Locate the cell with the specified text and output its [X, Y] center coordinate. 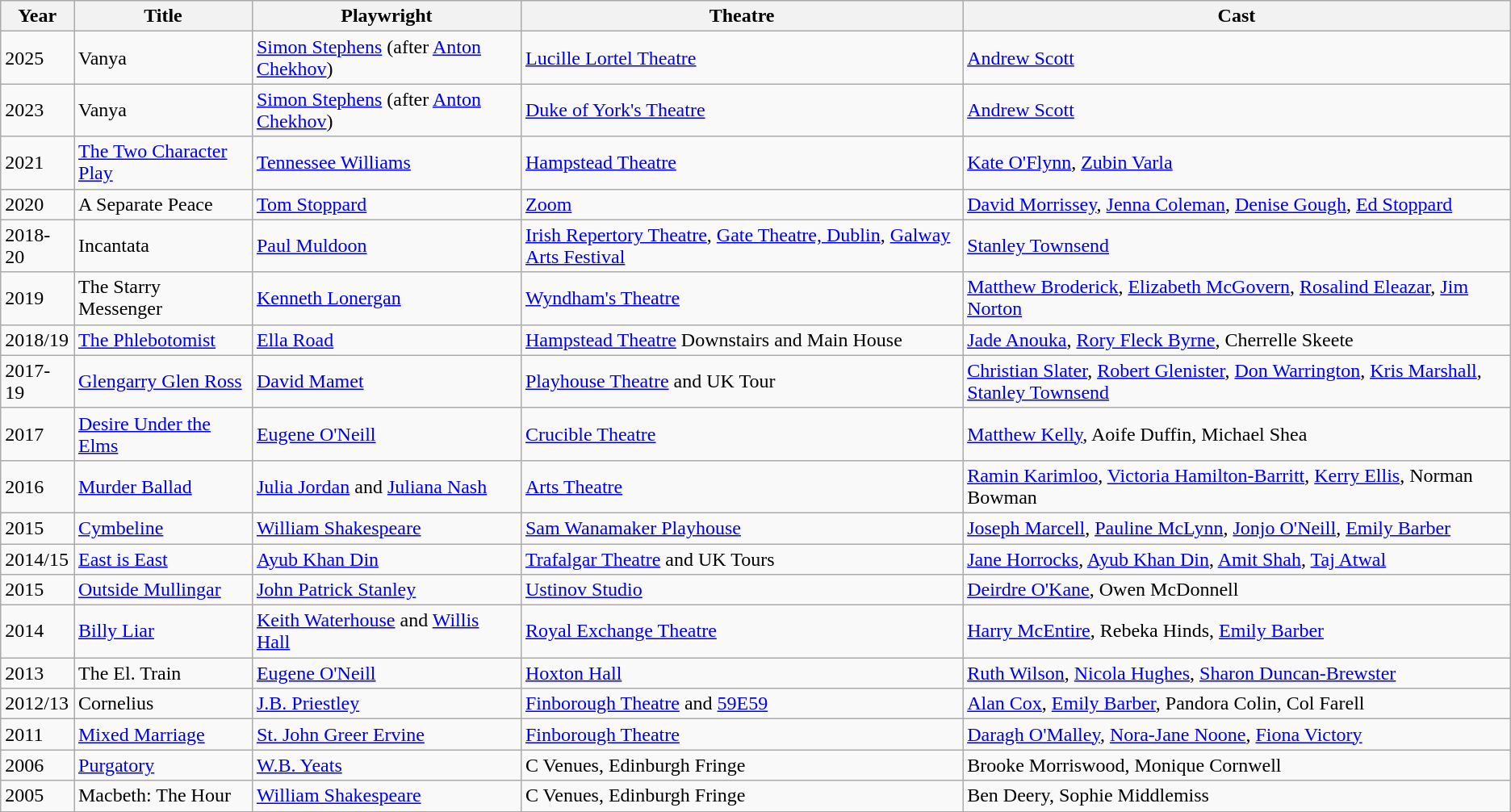
Ben Deery, Sophie Middlemiss [1237, 796]
Royal Exchange Theatre [741, 631]
Incantata [163, 245]
The El. Train [163, 673]
Brooke Morriswood, Monique Cornwell [1237, 765]
2025 [37, 58]
Trafalgar Theatre and UK Tours [741, 559]
East is East [163, 559]
Ustinov Studio [741, 590]
2018-20 [37, 245]
Keith Waterhouse and Willis Hall [386, 631]
Ruth Wilson, Nicola Hughes, Sharon Duncan-Brewster [1237, 673]
2023 [37, 110]
Jade Anouka, Rory Fleck Byrne, Cherrelle Skeete [1237, 340]
Matthew Broderick, Elizabeth McGovern, Rosalind Eleazar, Jim Norton [1237, 299]
Title [163, 16]
David Morrissey, Jenna Coleman, Denise Gough, Ed Stoppard [1237, 204]
Tom Stoppard [386, 204]
2020 [37, 204]
Ella Road [386, 340]
Alan Cox, Emily Barber, Pandora Colin, Col Farell [1237, 704]
Cornelius [163, 704]
Crucible Theatre [741, 434]
Mixed Marriage [163, 735]
The Phlebotomist [163, 340]
2014/15 [37, 559]
Matthew Kelly, Aoife Duffin, Michael Shea [1237, 434]
2006 [37, 765]
John Patrick Stanley [386, 590]
Joseph Marcell, Pauline McLynn, Jonjo O'Neill, Emily Barber [1237, 528]
Ramin Karimloo, Victoria Hamilton-Barritt, Kerry Ellis, Norman Bowman [1237, 486]
Hoxton Hall [741, 673]
Kate O'Flynn, Zubin Varla [1237, 163]
2017-19 [37, 381]
Lucille Lortel Theatre [741, 58]
Sam Wanamaker Playhouse [741, 528]
Jane Horrocks, Ayub Khan Din, Amit Shah, Taj Atwal [1237, 559]
2011 [37, 735]
Harry McEntire, Rebeka Hinds, Emily Barber [1237, 631]
Desire Under the Elms [163, 434]
Wyndham's Theatre [741, 299]
Julia Jordan and Juliana Nash [386, 486]
2021 [37, 163]
Daragh O'Malley, Nora-Jane Noone, Fiona Victory [1237, 735]
Finborough Theatre and 59E59 [741, 704]
Finborough Theatre [741, 735]
Playwright [386, 16]
Macbeth: The Hour [163, 796]
J.B. Priestley [386, 704]
Playhouse Theatre and UK Tour [741, 381]
2013 [37, 673]
St. John Greer Ervine [386, 735]
Arts Theatre [741, 486]
Year [37, 16]
2018/19 [37, 340]
A Separate Peace [163, 204]
2016 [37, 486]
Duke of York's Theatre [741, 110]
2017 [37, 434]
Zoom [741, 204]
Tennessee Williams [386, 163]
Hampstead Theatre Downstairs and Main House [741, 340]
Ayub Khan Din [386, 559]
Billy Liar [163, 631]
Outside Mullingar [163, 590]
2014 [37, 631]
Hampstead Theatre [741, 163]
Stanley Townsend [1237, 245]
The Starry Messenger [163, 299]
Glengarry Glen Ross [163, 381]
Paul Muldoon [386, 245]
Theatre [741, 16]
Kenneth Lonergan [386, 299]
2005 [37, 796]
Deirdre O'Kane, Owen McDonnell [1237, 590]
2019 [37, 299]
Christian Slater, Robert Glenister, Don Warrington, Kris Marshall, Stanley Townsend [1237, 381]
The Two Character Play [163, 163]
Murder Ballad [163, 486]
Cymbeline [163, 528]
2012/13 [37, 704]
W.B. Yeats [386, 765]
Purgatory [163, 765]
Cast [1237, 16]
Irish Repertory Theatre, Gate Theatre, Dublin, Galway Arts Festival [741, 245]
David Mamet [386, 381]
